For the text-containing cell, return its midpoint in [X, Y] coordinate format. 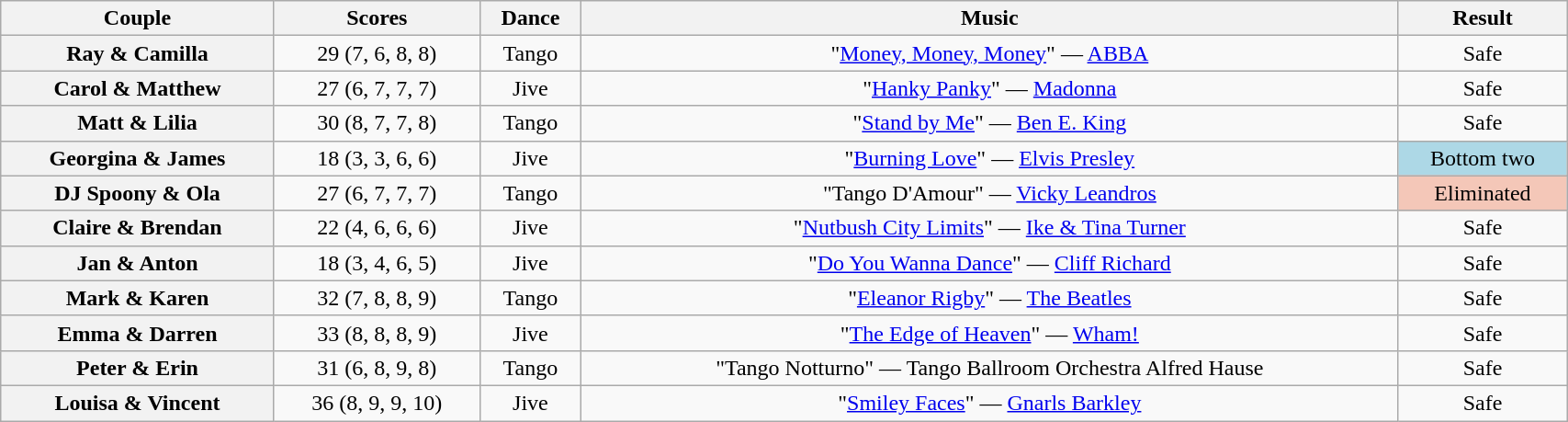
Emma & Darren [138, 333]
"Stand by Me" — Ben E. King [989, 123]
Scores [377, 18]
"Do You Wanna Dance" — Cliff Richard [989, 263]
Dance [530, 18]
29 (7, 6, 8, 8) [377, 53]
Jan & Anton [138, 263]
"Eleanor Rigby" — The Beatles [989, 298]
18 (3, 4, 6, 5) [377, 263]
"Smiley Faces" — Gnarls Barkley [989, 403]
Georgina & James [138, 158]
33 (8, 8, 8, 9) [377, 333]
Music [989, 18]
31 (6, 8, 9, 8) [377, 368]
Couple [138, 18]
"Nutbush City Limits" — Ike & Tina Turner [989, 228]
"Money, Money, Money" — ABBA [989, 53]
Louisa & Vincent [138, 403]
Carol & Matthew [138, 88]
18 (3, 3, 6, 6) [377, 158]
36 (8, 9, 9, 10) [377, 403]
Eliminated [1483, 193]
Result [1483, 18]
"Tango Notturno" — Tango Ballroom Orchestra Alfred Hause [989, 368]
30 (8, 7, 7, 8) [377, 123]
Bottom two [1483, 158]
"Tango D'Amour" — Vicky Leandros [989, 193]
DJ Spoony & Ola [138, 193]
Ray & Camilla [138, 53]
22 (4, 6, 6, 6) [377, 228]
32 (7, 8, 8, 9) [377, 298]
Claire & Brendan [138, 228]
Matt & Lilia [138, 123]
Mark & Karen [138, 298]
"The Edge of Heaven" — Wham! [989, 333]
"Burning Love" — Elvis Presley [989, 158]
"Hanky Panky" — Madonna [989, 88]
Peter & Erin [138, 368]
